Scan for the cell matching the given text and deliver its (x, y) coordinate at center. 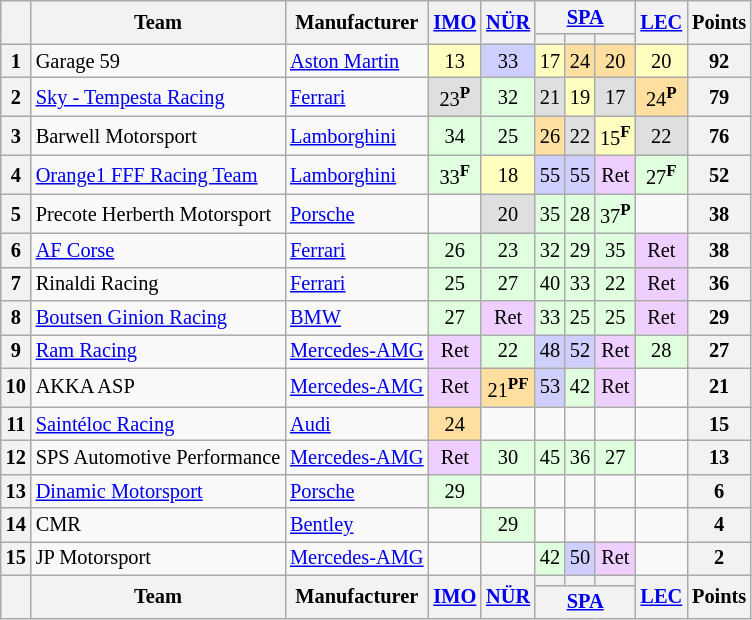
23 (508, 250)
10 (16, 388)
Sky - Tempesta Racing (158, 96)
50 (580, 558)
14 (16, 525)
40 (550, 284)
JP Motorsport (158, 558)
92 (719, 61)
5 (16, 214)
3 (16, 136)
45 (550, 457)
Dinamic Motorsport (158, 491)
48 (550, 351)
7 (16, 284)
Ram Racing (158, 351)
30 (508, 457)
Precote Herberth Motorsport (158, 214)
SPS Automotive Performance (158, 457)
24P (662, 96)
Boutsen Ginion Racing (158, 317)
37P (615, 214)
33F (454, 174)
15F (615, 136)
Rinaldi Racing (158, 284)
18 (508, 174)
8 (16, 317)
Audi (356, 424)
Aston Martin (356, 61)
1 (16, 61)
79 (719, 96)
11 (16, 424)
Bentley (356, 525)
23P (454, 96)
CMR (158, 525)
76 (719, 136)
AF Corse (158, 250)
Orange1 FFF Racing Team (158, 174)
12 (16, 457)
Barwell Motorsport (158, 136)
19 (580, 96)
21PF (508, 388)
Saintéloc Racing (158, 424)
27F (662, 174)
Garage 59 (158, 61)
53 (550, 388)
AKKA ASP (158, 388)
BMW (356, 317)
34 (454, 136)
9 (16, 351)
